Locate the cell with the specified text and output its [x, y] center coordinate. 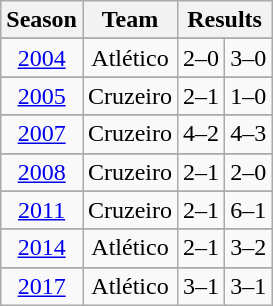
2007 [42, 134]
2011 [42, 210]
3–2 [248, 248]
2017 [42, 286]
2004 [42, 58]
1–0 [248, 96]
Team [130, 20]
Results [225, 20]
3–0 [248, 58]
4–3 [248, 134]
4–2 [202, 134]
6–1 [248, 210]
2005 [42, 96]
2008 [42, 172]
2014 [42, 248]
Season [42, 20]
